Extract the (x, y) coordinate from the center of the cell holding the provided text.  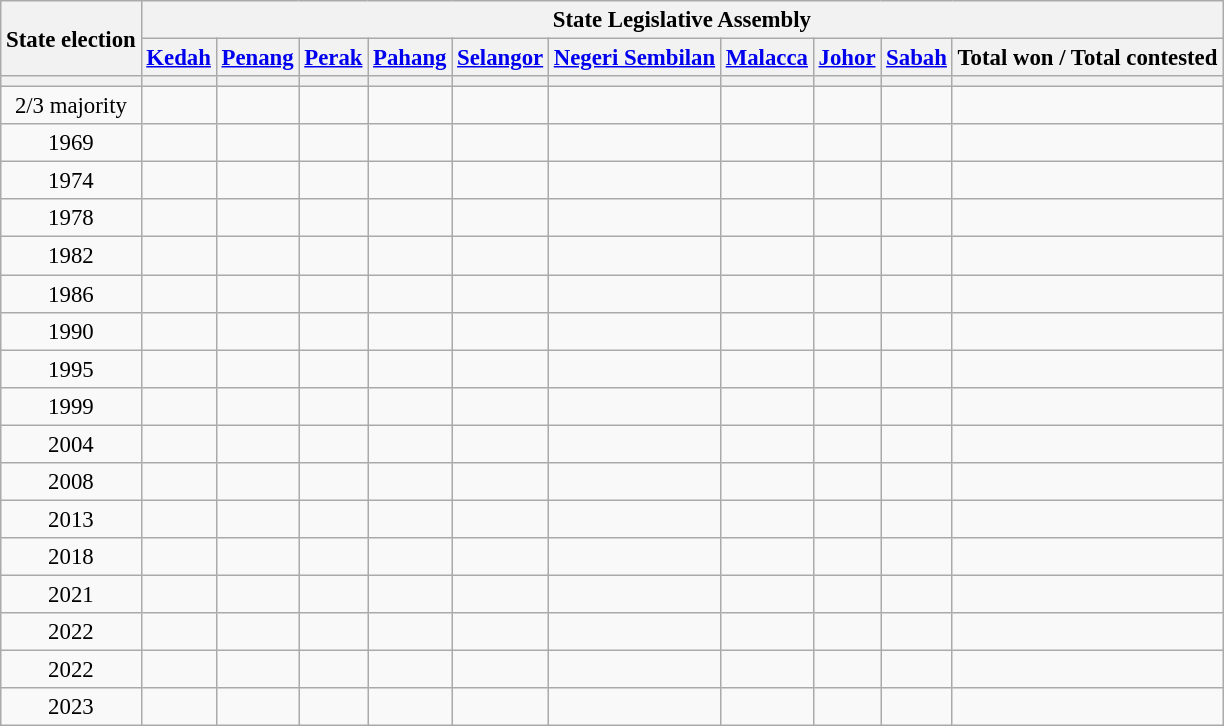
Selangor (500, 58)
Sabah (916, 58)
Pahang (410, 58)
Negeri Sembilan (634, 58)
1999 (71, 406)
2021 (71, 594)
1978 (71, 219)
2004 (71, 444)
1990 (71, 331)
1986 (71, 294)
Total won / Total contested (1088, 58)
Johor (847, 58)
2008 (71, 482)
2018 (71, 557)
2013 (71, 519)
Penang (258, 58)
2/3 majority (71, 106)
State Legislative Assembly (682, 20)
State election (71, 38)
Malacca (766, 58)
2023 (71, 707)
Perak (334, 58)
Kedah (178, 58)
1982 (71, 256)
1995 (71, 369)
1974 (71, 181)
1969 (71, 143)
